Extract the (x, y) coordinate from the center of the cell holding the provided text.  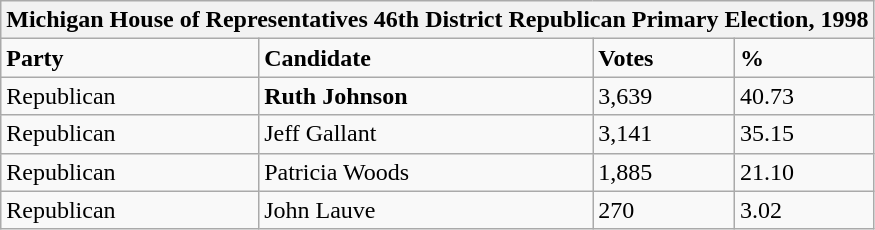
270 (664, 210)
Ruth Johnson (426, 96)
3,639 (664, 96)
Jeff Gallant (426, 134)
Party (130, 58)
35.15 (804, 134)
Michigan House of Representatives 46th District Republican Primary Election, 1998 (438, 20)
3.02 (804, 210)
Candidate (426, 58)
Patricia Woods (426, 172)
Votes (664, 58)
40.73 (804, 96)
% (804, 58)
3,141 (664, 134)
1,885 (664, 172)
John Lauve (426, 210)
21.10 (804, 172)
